Locate the cell with the specified text and output its (X, Y) center coordinate. 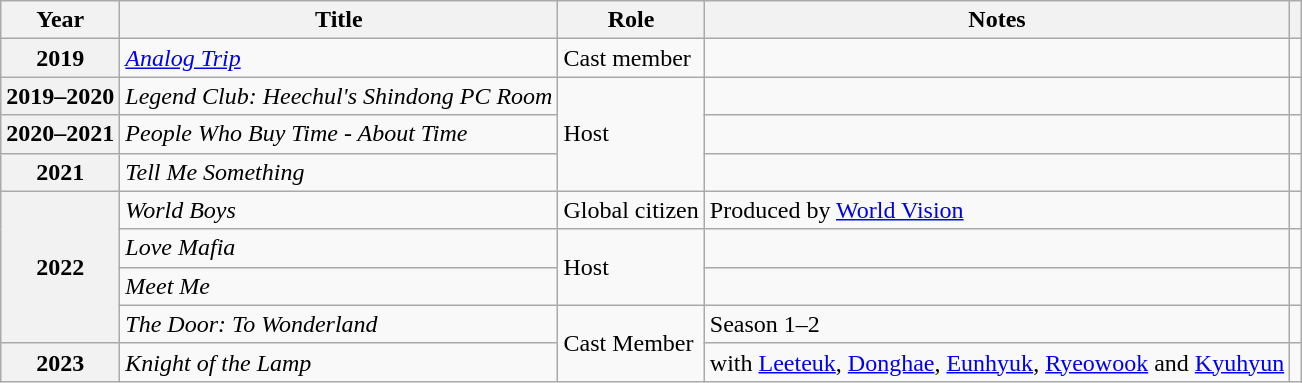
Meet Me (339, 286)
Produced by World Vision (996, 210)
Title (339, 20)
Analog Trip (339, 58)
Notes (996, 20)
Year (60, 20)
Knight of the Lamp (339, 362)
with Leeteuk, Donghae, Eunhyuk, Ryeowook and Kyuhyun (996, 362)
Cast Member (631, 343)
Cast member (631, 58)
Love Mafia (339, 248)
2020–2021 (60, 134)
2023 (60, 362)
2019 (60, 58)
2019–2020 (60, 96)
People Who Buy Time - About Time (339, 134)
2022 (60, 267)
Season 1–2 (996, 324)
World Boys (339, 210)
Global citizen (631, 210)
Tell Me Something (339, 172)
2021 (60, 172)
The Door: To Wonderland (339, 324)
Legend Club: Heechul's Shindong PC Room (339, 96)
Role (631, 20)
